Determine the (X, Y) coordinate at the center of the cell enclosing the given text.  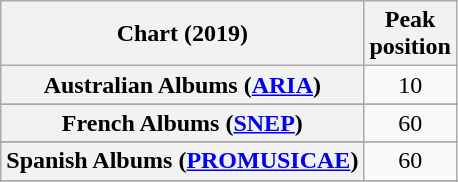
Spanish Albums (PROMUSICAE) (182, 161)
10 (410, 85)
Australian Albums (ARIA) (182, 85)
Peakposition (410, 34)
Chart (2019) (182, 34)
French Albums (SNEP) (182, 123)
